Return [X, Y] of the center of cell containing provided text 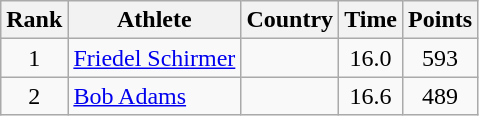
Points [440, 20]
Bob Adams [154, 96]
593 [440, 58]
1 [34, 58]
Time [371, 20]
489 [440, 96]
16.0 [371, 58]
Athlete [154, 20]
Rank [34, 20]
Friedel Schirmer [154, 58]
16.6 [371, 96]
2 [34, 96]
Country [290, 20]
